Identify which cell holds the provided text, then report its (x, y) central coordinate. 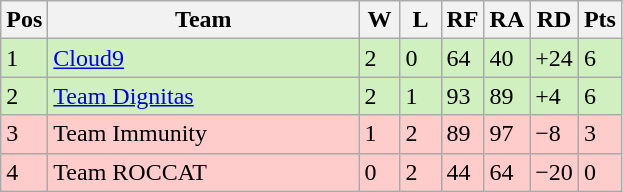
Cloud9 (204, 58)
Team ROCCAT (204, 172)
RF (462, 20)
44 (462, 172)
−8 (554, 134)
RA (507, 20)
Pos (24, 20)
RD (554, 20)
Pts (600, 20)
+4 (554, 96)
97 (507, 134)
Team Dignitas (204, 96)
Team Immunity (204, 134)
L (420, 20)
−20 (554, 172)
Team (204, 20)
93 (462, 96)
40 (507, 58)
W (380, 20)
4 (24, 172)
+24 (554, 58)
